Identify which cell holds the provided text, then report its [x, y] central coordinate. 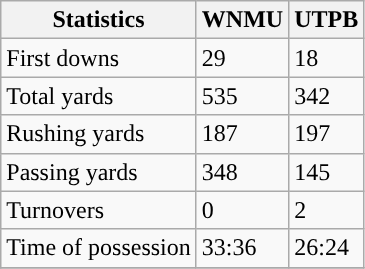
26:24 [326, 248]
0 [242, 210]
Passing yards [99, 172]
29 [242, 58]
Total yards [99, 96]
UTPB [326, 20]
Time of possession [99, 248]
348 [242, 172]
Rushing yards [99, 134]
342 [326, 96]
2 [326, 210]
WNMU [242, 20]
187 [242, 134]
197 [326, 134]
33:36 [242, 248]
Turnovers [99, 210]
18 [326, 58]
535 [242, 96]
Statistics [99, 20]
145 [326, 172]
First downs [99, 58]
